Scan for the cell matching the given text and deliver its [X, Y] coordinate at center. 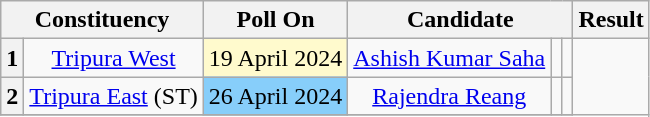
19 April 2024 [275, 58]
Constituency [102, 20]
Ashish Kumar Saha [450, 58]
Poll On [275, 20]
Rajendra Reang [450, 96]
Result [611, 20]
26 April 2024 [275, 96]
Tripura West [114, 58]
Tripura East (ST) [114, 96]
Candidate [460, 20]
2 [12, 96]
1 [12, 58]
